For the text-containing cell, return its midpoint in (X, Y) coordinate format. 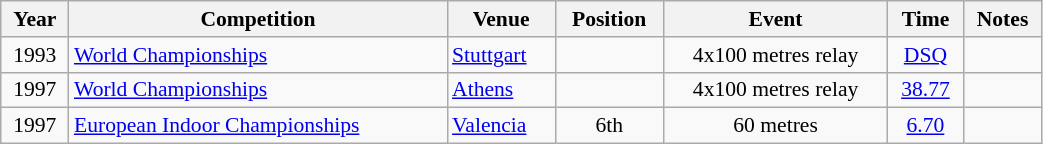
Stuttgart (501, 55)
Position (609, 19)
Competition (258, 19)
Year (35, 19)
Venue (501, 19)
60 metres (776, 126)
Event (776, 19)
European Indoor Championships (258, 126)
1993 (35, 55)
Valencia (501, 126)
6.70 (926, 126)
DSQ (926, 55)
Notes (1002, 19)
38.77 (926, 90)
Time (926, 19)
6th (609, 126)
Athens (501, 90)
